Find where the given text appears and provide that cell's center as [X, Y] coordinate. 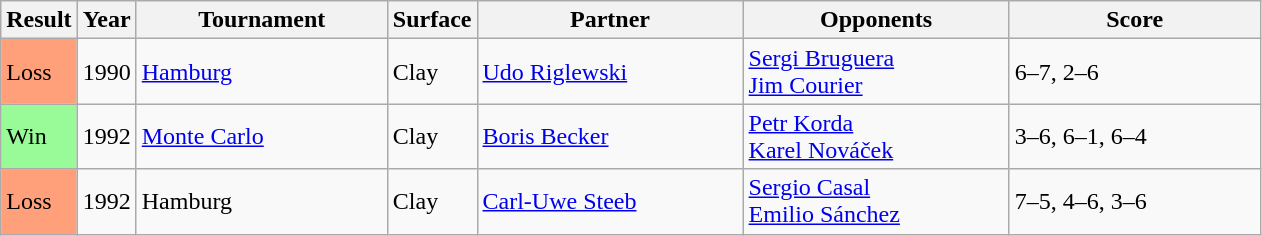
6–7, 2–6 [1134, 72]
Opponents [876, 20]
Carl-Uwe Steeb [610, 202]
7–5, 4–6, 3–6 [1134, 202]
Petr Korda Karel Nováček [876, 136]
Year [106, 20]
Sergio Casal Emilio Sánchez [876, 202]
Score [1134, 20]
Udo Riglewski [610, 72]
Tournament [262, 20]
Boris Becker [610, 136]
Result [39, 20]
3–6, 6–1, 6–4 [1134, 136]
1990 [106, 72]
Monte Carlo [262, 136]
Surface [432, 20]
Partner [610, 20]
Win [39, 136]
Sergi Bruguera Jim Courier [876, 72]
